Pinpoint the cell where the given text exists, returning its [x, y] midpoint coordinate. 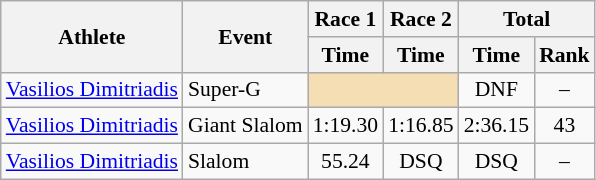
Giant Slalom [246, 126]
Race 1 [346, 19]
DNF [496, 90]
55.24 [346, 162]
1:16.85 [420, 126]
Super-G [246, 90]
Event [246, 36]
2:36.15 [496, 126]
Athlete [92, 36]
1:19.30 [346, 126]
Total [527, 19]
Slalom [246, 162]
43 [564, 126]
Race 2 [420, 19]
Rank [564, 55]
